Provide the [X, Y] coordinate of the cell's center where the given text is located.  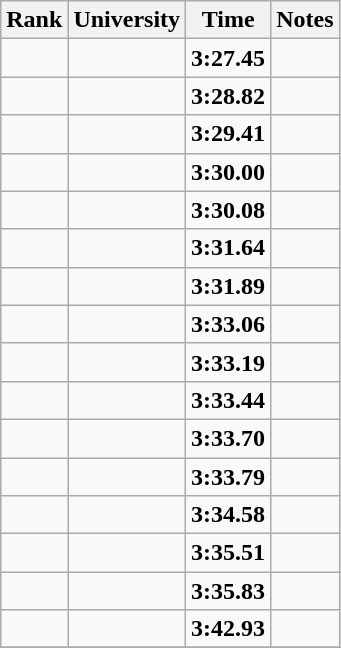
3:42.93 [228, 629]
3:33.70 [228, 438]
3:33.79 [228, 477]
3:27.45 [228, 58]
3:30.00 [228, 172]
Rank [34, 20]
Notes [305, 20]
3:33.06 [228, 324]
3:33.44 [228, 400]
3:34.58 [228, 515]
3:29.41 [228, 134]
3:35.51 [228, 553]
3:28.82 [228, 96]
3:33.19 [228, 362]
University [127, 20]
3:35.83 [228, 591]
3:31.89 [228, 286]
3:31.64 [228, 248]
Time [228, 20]
3:30.08 [228, 210]
